Search for the cell housing the specified text and yield its (X, Y) center coordinate. 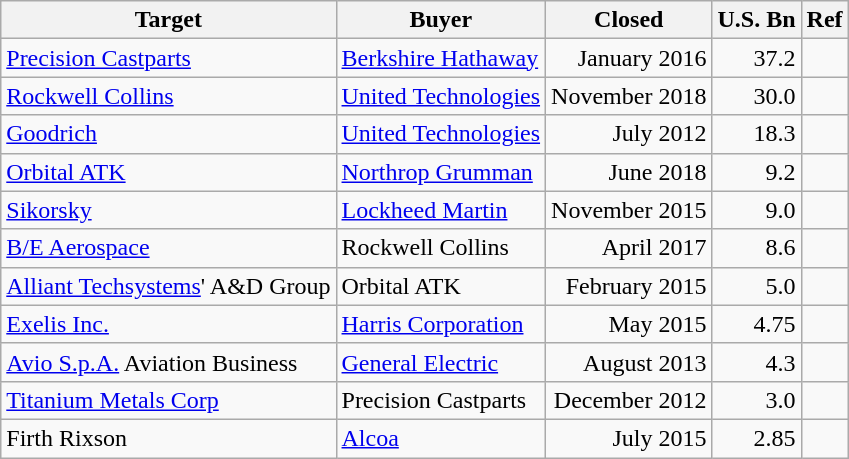
4.75 (756, 324)
9.0 (756, 210)
Buyer (441, 20)
February 2015 (629, 286)
Ref (824, 20)
June 2018 (629, 172)
Harris Corporation (441, 324)
December 2012 (629, 400)
November 2015 (629, 210)
3.0 (756, 400)
8.6 (756, 248)
B/E Aerospace (168, 248)
Target (168, 20)
Berkshire Hathaway (441, 58)
July 2015 (629, 438)
30.0 (756, 96)
July 2012 (629, 134)
August 2013 (629, 362)
Closed (629, 20)
Alliant Techsystems' A&D Group (168, 286)
Goodrich (168, 134)
2.85 (756, 438)
April 2017 (629, 248)
5.0 (756, 286)
Northrop Grumman (441, 172)
May 2015 (629, 324)
37.2 (756, 58)
Alcoa (441, 438)
Lockheed Martin (441, 210)
U.S. Bn (756, 20)
General Electric (441, 362)
November 2018 (629, 96)
Avio S.p.A. Aviation Business (168, 362)
Sikorsky (168, 210)
January 2016 (629, 58)
9.2 (756, 172)
Exelis Inc. (168, 324)
4.3 (756, 362)
Titanium Metals Corp (168, 400)
Firth Rixson (168, 438)
18.3 (756, 134)
